Pinpoint the cell where the given text exists, returning its (X, Y) midpoint coordinate. 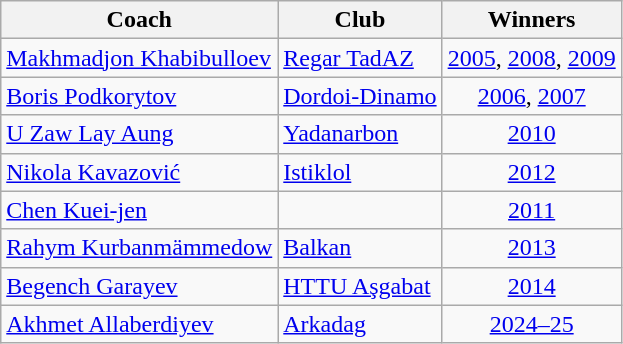
Winners (532, 20)
Makhmadjon Khabibulloev (140, 58)
2010 (532, 134)
Arkadag (360, 324)
2011 (532, 210)
Nikola Kavazović (140, 172)
2005, 2008, 2009 (532, 58)
Rahym Kurbanmämmedow (140, 248)
Club (360, 20)
2013 (532, 248)
Regar TadAZ (360, 58)
U Zaw Lay Aung (140, 134)
Dordoi-Dinamo (360, 96)
Chen Kuei-jen (140, 210)
2006, 2007 (532, 96)
Boris Podkorytov (140, 96)
HTTU Aşgabat (360, 286)
Istiklol (360, 172)
2014 (532, 286)
Begench Garayev (140, 286)
2012 (532, 172)
2024–25 (532, 324)
Akhmet Allaberdiyev (140, 324)
Yadanarbon (360, 134)
Coach (140, 20)
Balkan (360, 248)
